From the cell containing the given text, extract its center point as (X, Y) coordinate. 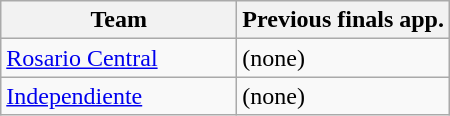
Rosario Central (119, 58)
Team (119, 20)
Previous finals app. (344, 20)
Independiente (119, 96)
